Capture the cell that displays the provided text and extract its [x, y] central coordinate. 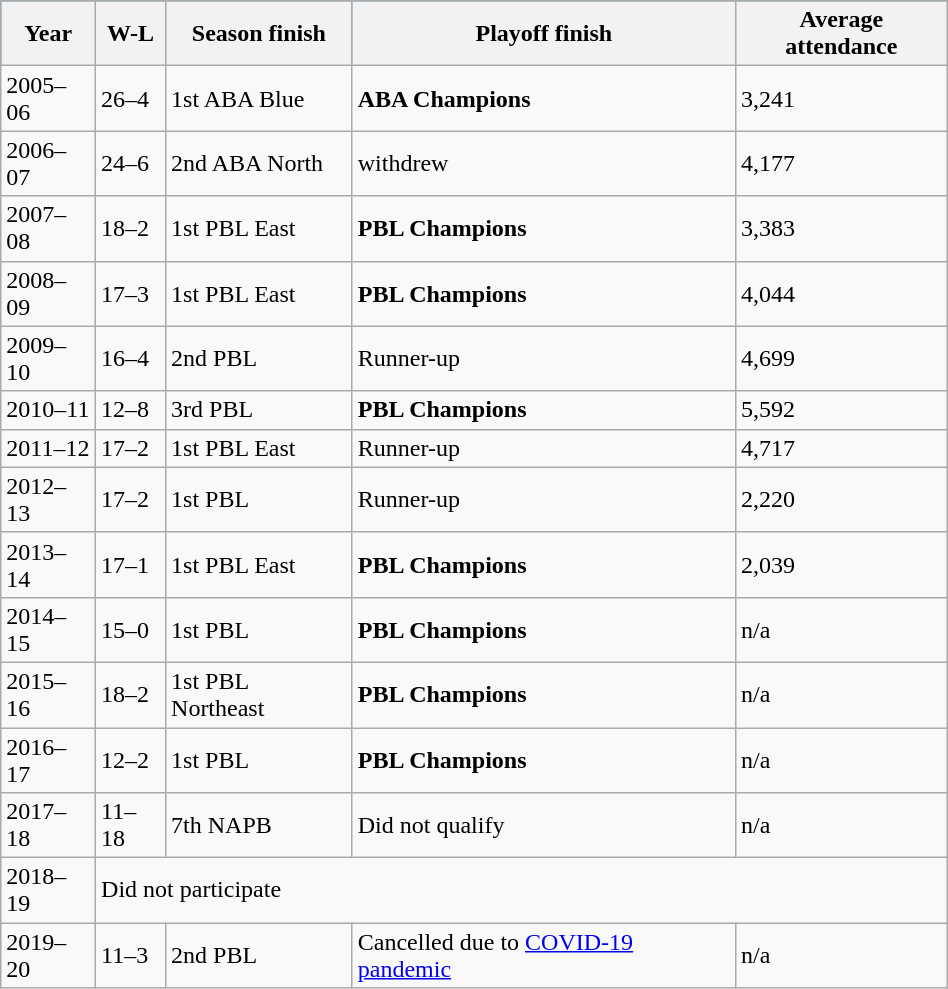
17–3 [131, 294]
16–4 [131, 358]
Playoff finish [544, 34]
1st ABA Blue [260, 98]
2018–19 [48, 890]
Did not qualify [544, 826]
2013–14 [48, 564]
4,177 [841, 164]
Season finish [260, 34]
2012–13 [48, 500]
2,039 [841, 564]
7th NAPB [260, 826]
4,044 [841, 294]
2007–08 [48, 228]
24–6 [131, 164]
ABA Champions [544, 98]
Did not participate [522, 890]
4,717 [841, 448]
2014–15 [48, 630]
2017–18 [48, 826]
17–1 [131, 564]
withdrew [544, 164]
W-L [131, 34]
2008–09 [48, 294]
4,699 [841, 358]
26–4 [131, 98]
Cancelled due to COVID-19 pandemic [544, 956]
2010–11 [48, 410]
11–18 [131, 826]
2005–06 [48, 98]
2011–12 [48, 448]
15–0 [131, 630]
2nd ABA North [260, 164]
Year [48, 34]
11–3 [131, 956]
12–2 [131, 760]
12–8 [131, 410]
3,241 [841, 98]
2015–16 [48, 694]
5,592 [841, 410]
2006–07 [48, 164]
1st PBL Northeast [260, 694]
2019–20 [48, 956]
3,383 [841, 228]
3rd PBL [260, 410]
2016–17 [48, 760]
2009–10 [48, 358]
Average attendance [841, 34]
2,220 [841, 500]
